Detect which cell encompasses the target text, then output its (x, y) center coordinate. 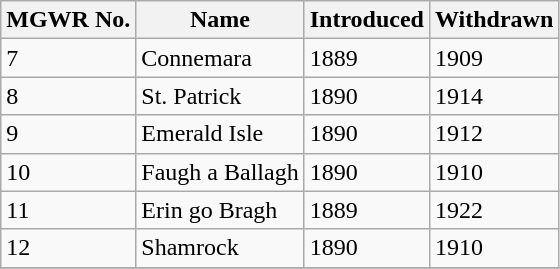
12 (68, 248)
1912 (494, 134)
1909 (494, 58)
Faugh a Ballagh (220, 172)
1922 (494, 210)
MGWR No. (68, 20)
Withdrawn (494, 20)
1914 (494, 96)
Connemara (220, 58)
Name (220, 20)
Introduced (366, 20)
8 (68, 96)
St. Patrick (220, 96)
Shamrock (220, 248)
11 (68, 210)
10 (68, 172)
9 (68, 134)
7 (68, 58)
Emerald Isle (220, 134)
Erin go Bragh (220, 210)
